Pinpoint the cell where the given text exists, returning its [X, Y] midpoint coordinate. 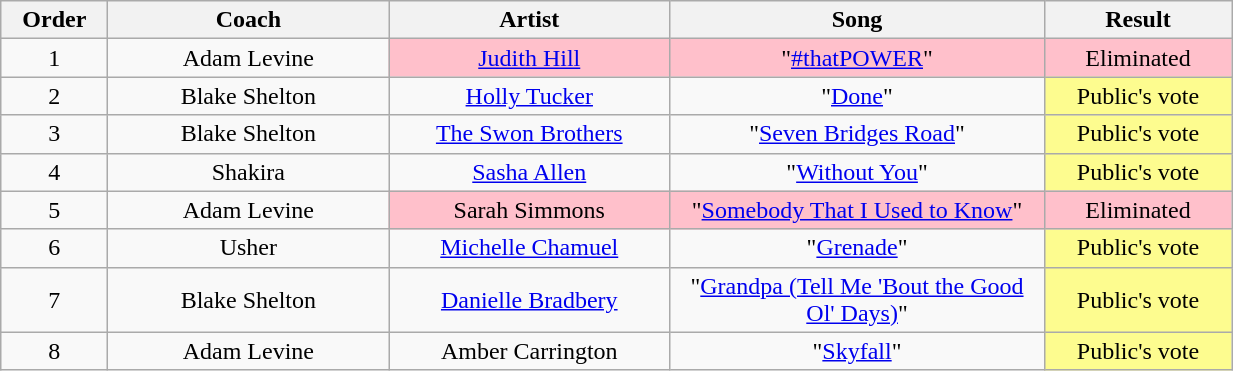
Order [54, 20]
1 [54, 58]
Usher [248, 248]
"Done" [858, 96]
"Somebody That I Used to Know" [858, 210]
Coach [248, 20]
"Grenade" [858, 248]
Result [1138, 20]
Amber Carrington [530, 351]
3 [54, 134]
5 [54, 210]
2 [54, 96]
Judith Hill [530, 58]
"Without You" [858, 172]
6 [54, 248]
Michelle Chamuel [530, 248]
"#thatPOWER" [858, 58]
7 [54, 300]
"Grandpa (Tell Me 'Bout the Good Ol' Days)" [858, 300]
Holly Tucker [530, 96]
Danielle Bradbery [530, 300]
Shakira [248, 172]
Song [858, 20]
Sarah Simmons [530, 210]
Artist [530, 20]
"Seven Bridges Road" [858, 134]
4 [54, 172]
8 [54, 351]
"Skyfall" [858, 351]
The Swon Brothers [530, 134]
Sasha Allen [530, 172]
